Identify which cell holds the provided text, then report its (X, Y) central coordinate. 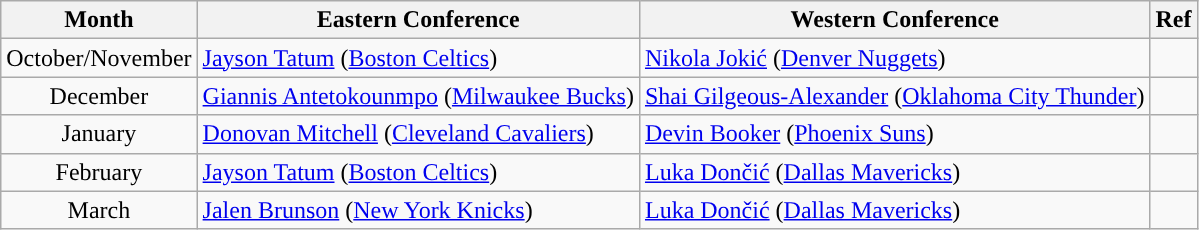
Shai Gilgeous-Alexander (Oklahoma City Thunder) (894, 96)
January (99, 134)
Donovan Mitchell (Cleveland Cavaliers) (418, 134)
Month (99, 20)
Ref (1174, 20)
Jalen Brunson (New York Knicks) (418, 210)
Giannis Antetokounmpo (Milwaukee Bucks) (418, 96)
February (99, 172)
December (99, 96)
Nikola Jokić (Denver Nuggets) (894, 58)
March (99, 210)
Eastern Conference (418, 20)
October/November (99, 58)
Western Conference (894, 20)
Devin Booker (Phoenix Suns) (894, 134)
